Return the (X, Y) coordinate for the center point of the cell that contains the specified text.  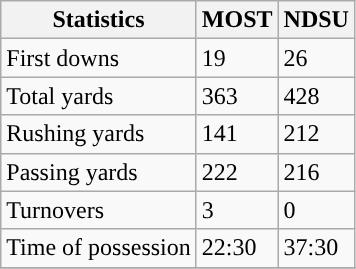
NDSU (316, 20)
Total yards (99, 96)
363 (237, 96)
Rushing yards (99, 134)
428 (316, 96)
Passing yards (99, 172)
37:30 (316, 248)
0 (316, 210)
Time of possession (99, 248)
216 (316, 172)
19 (237, 58)
141 (237, 134)
MOST (237, 20)
222 (237, 172)
First downs (99, 58)
Statistics (99, 20)
22:30 (237, 248)
26 (316, 58)
3 (237, 210)
Turnovers (99, 210)
212 (316, 134)
